Scan for the cell matching the given text and deliver its [X, Y] coordinate at center. 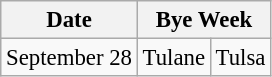
Date [69, 20]
Bye Week [204, 20]
Tulsa [240, 58]
Tulane [174, 58]
September 28 [69, 58]
